Extract the [X, Y] coordinate from the center of the cell holding the provided text.  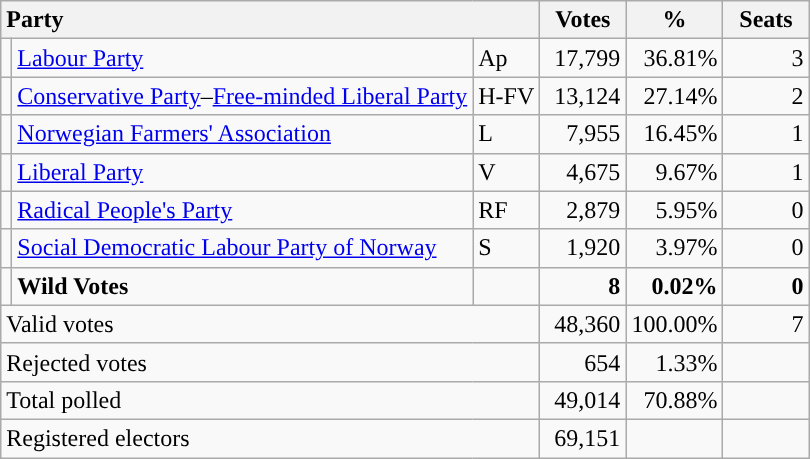
S [506, 248]
7,955 [583, 134]
Norwegian Farmers' Association [242, 134]
Labour Party [242, 58]
Liberal Party [242, 172]
9.67% [674, 172]
H-FV [506, 96]
Seats [766, 20]
8 [583, 286]
Total polled [270, 400]
Radical People's Party [242, 210]
654 [583, 362]
V [506, 172]
48,360 [583, 324]
0.02% [674, 286]
2 [766, 96]
3.97% [674, 248]
Valid votes [270, 324]
L [506, 134]
1,920 [583, 248]
1.33% [674, 362]
Ap [506, 58]
13,124 [583, 96]
5.95% [674, 210]
Social Democratic Labour Party of Norway [242, 248]
27.14% [674, 96]
17,799 [583, 58]
70.88% [674, 400]
Votes [583, 20]
2,879 [583, 210]
% [674, 20]
Rejected votes [270, 362]
16.45% [674, 134]
4,675 [583, 172]
RF [506, 210]
Conservative Party–Free-minded Liberal Party [242, 96]
3 [766, 58]
Party [270, 20]
49,014 [583, 400]
Wild Votes [242, 286]
100.00% [674, 324]
7 [766, 324]
36.81% [674, 58]
Registered electors [270, 438]
69,151 [583, 438]
